Capture the cell that displays the provided text and extract its [x, y] central coordinate. 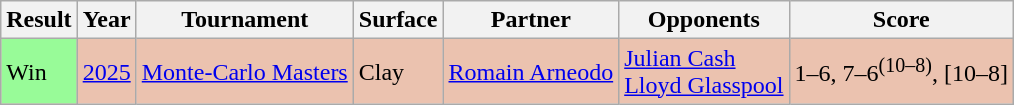
Tournament [244, 20]
Surface [398, 20]
Opponents [704, 20]
Monte-Carlo Masters [244, 72]
Romain Arneodo [531, 72]
Year [106, 20]
1–6, 7–6(10–8), [10–8] [901, 72]
Clay [398, 72]
Result [39, 20]
Win [39, 72]
Partner [531, 20]
Julian Cash Lloyd Glasspool [704, 72]
2025 [106, 72]
Score [901, 20]
